From the cell containing the given text, extract its center point as (X, Y) coordinate. 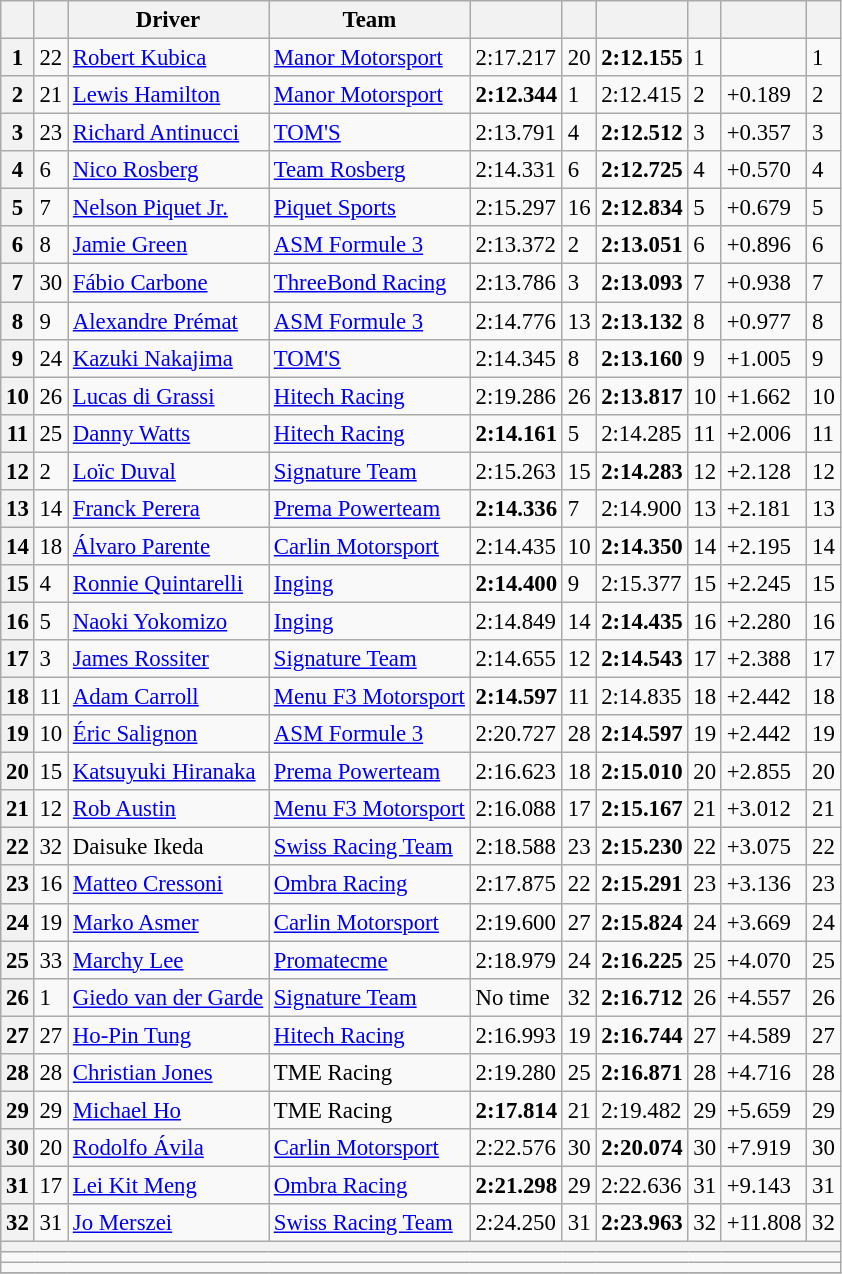
Naoki Yokomizo (168, 621)
2:16.225 (642, 960)
2:16.623 (516, 772)
2:18.979 (516, 960)
+2.195 (764, 546)
2:13.132 (642, 321)
2:14.835 (642, 697)
+0.977 (764, 321)
2:20.074 (642, 1148)
Ronnie Quintarelli (168, 584)
Éric Salignon (168, 734)
Danny Watts (168, 433)
+5.659 (764, 1110)
Katsuyuki Hiranaka (168, 772)
2:15.291 (642, 885)
2:14.285 (642, 433)
2:22.576 (516, 1148)
2:14.543 (642, 659)
Lewis Hamilton (168, 95)
Michael Ho (168, 1110)
+4.070 (764, 960)
+0.189 (764, 95)
Jo Merszei (168, 1223)
Nelson Piquet Jr. (168, 208)
+2.245 (764, 584)
2:14.331 (516, 170)
2:16.088 (516, 809)
+2.280 (764, 621)
2:16.712 (642, 997)
+3.075 (764, 847)
2:17.875 (516, 885)
2:19.482 (642, 1110)
+11.808 (764, 1223)
Rob Austin (168, 809)
+2.388 (764, 659)
Promatecme (369, 960)
Franck Perera (168, 509)
2:13.093 (642, 283)
+4.557 (764, 997)
2:19.280 (516, 1073)
James Rossiter (168, 659)
+0.896 (764, 245)
Kazuki Nakajima (168, 358)
Marchy Lee (168, 960)
Adam Carroll (168, 697)
Rodolfo Ávila (168, 1148)
Team Rosberg (369, 170)
2:14.400 (516, 584)
Team (369, 20)
2:19.286 (516, 396)
2:15.377 (642, 584)
+2.006 (764, 433)
+3.012 (764, 809)
2:12.415 (642, 95)
Nico Rosberg (168, 170)
+4.716 (764, 1073)
2:12.512 (642, 133)
Lei Kit Meng (168, 1185)
Christian Jones (168, 1073)
No time (516, 997)
2:15.263 (516, 471)
2:14.345 (516, 358)
2:13.372 (516, 245)
+3.669 (764, 922)
+0.938 (764, 283)
2:14.776 (516, 321)
+0.570 (764, 170)
2:17.814 (516, 1110)
+2.181 (764, 509)
Lucas di Grassi (168, 396)
Jamie Green (168, 245)
Driver (168, 20)
2:16.744 (642, 1035)
2:23.963 (642, 1223)
Alexandre Prémat (168, 321)
+1.662 (764, 396)
2:17.217 (516, 58)
2:20.727 (516, 734)
Álvaro Parente (168, 546)
2:24.250 (516, 1223)
2:16.871 (642, 1073)
2:12.725 (642, 170)
+7.919 (764, 1148)
2:19.600 (516, 922)
2:13.817 (642, 396)
+2.855 (764, 772)
2:13.051 (642, 245)
2:12.344 (516, 95)
Daisuke Ikeda (168, 847)
2:18.588 (516, 847)
Piquet Sports (369, 208)
2:13.160 (642, 358)
+9.143 (764, 1185)
+1.005 (764, 358)
Richard Antinucci (168, 133)
2:14.900 (642, 509)
2:15.167 (642, 809)
33 (50, 960)
Giedo van der Garde (168, 997)
+3.136 (764, 885)
Ho-Pin Tung (168, 1035)
2:21.298 (516, 1185)
Matteo Cressoni (168, 885)
2:14.161 (516, 433)
2:16.993 (516, 1035)
2:13.786 (516, 283)
2:13.791 (516, 133)
2:12.155 (642, 58)
2:14.655 (516, 659)
2:15.824 (642, 922)
Marko Asmer (168, 922)
+2.128 (764, 471)
Loïc Duval (168, 471)
+0.679 (764, 208)
2:15.230 (642, 847)
2:22.636 (642, 1185)
2:14.283 (642, 471)
ThreeBond Racing (369, 283)
2:15.297 (516, 208)
2:12.834 (642, 208)
Fábio Carbone (168, 283)
2:15.010 (642, 772)
2:14.336 (516, 509)
2:14.849 (516, 621)
+4.589 (764, 1035)
+0.357 (764, 133)
2:14.350 (642, 546)
Robert Kubica (168, 58)
